Find where the given text appears and provide that cell's center as (X, Y) coordinate. 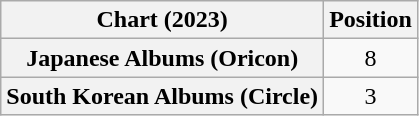
3 (371, 96)
South Korean Albums (Circle) (162, 96)
Position (371, 20)
Japanese Albums (Oricon) (162, 58)
8 (371, 58)
Chart (2023) (162, 20)
